Extract the [X, Y] coordinate from the center of the cell holding the provided text.  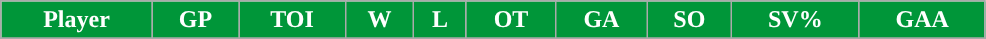
GA [602, 20]
TOI [292, 20]
GP [196, 20]
Player [76, 20]
W [379, 20]
SO [689, 20]
GAA [922, 20]
SV% [795, 20]
OT [510, 20]
L [440, 20]
